Extract the [X, Y] coordinate from the center of the cell holding the provided text.  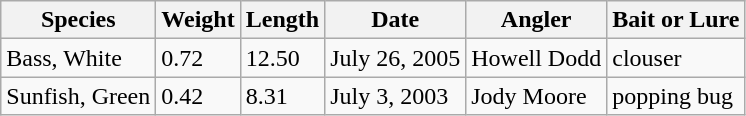
Bait or Lure [676, 20]
Date [396, 20]
Jody Moore [536, 96]
0.72 [198, 58]
0.42 [198, 96]
clouser [676, 58]
popping bug [676, 96]
12.50 [282, 58]
Length [282, 20]
Howell Dodd [536, 58]
8.31 [282, 96]
Angler [536, 20]
Sunfish, Green [78, 96]
Weight [198, 20]
Species [78, 20]
July 26, 2005 [396, 58]
Bass, White [78, 58]
July 3, 2003 [396, 96]
